Return the [X, Y] coordinate for the center point of the cell that contains the specified text.  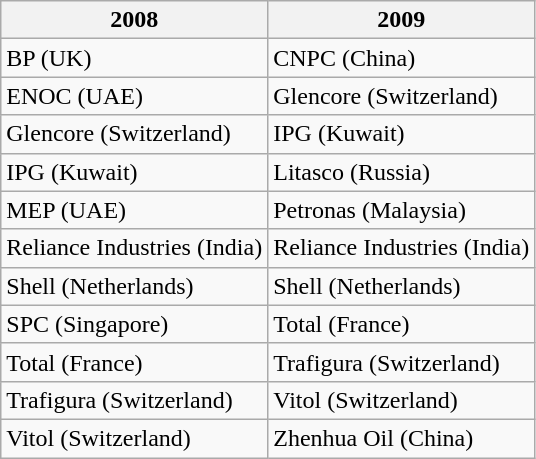
MEP (UAE) [134, 210]
Petronas (Malaysia) [402, 210]
BP (UK) [134, 58]
ENOC (UAE) [134, 96]
CNPC (China) [402, 58]
SPC (Singapore) [134, 324]
Zhenhua Oil (China) [402, 438]
2009 [402, 20]
Litasco (Russia) [402, 172]
2008 [134, 20]
